Pinpoint the cell where the given text exists, returning its [x, y] midpoint coordinate. 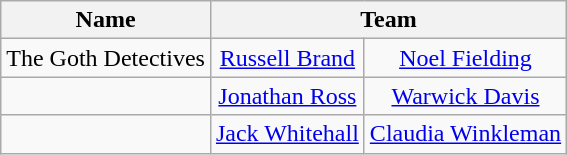
The Goth Detectives [106, 58]
Noel Fielding [465, 58]
Name [106, 20]
Claudia Winkleman [465, 134]
Jack Whitehall [287, 134]
Team [388, 20]
Russell Brand [287, 58]
Warwick Davis [465, 96]
Jonathan Ross [287, 96]
